From the cell containing the given text, extract its center point as (X, Y) coordinate. 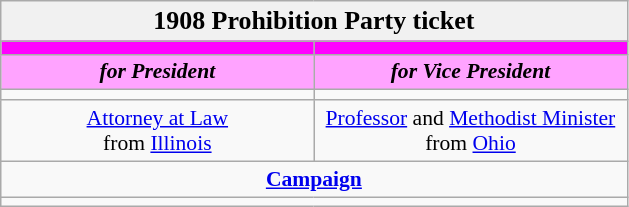
for President (158, 72)
1908 Prohibition Party ticket (314, 21)
Attorney at Lawfrom Illinois (158, 130)
Campaign (314, 179)
Professor and Methodist Ministerfrom Ohio (470, 130)
for Vice President (470, 72)
